Locate the cell with the specified text and output its [x, y] center coordinate. 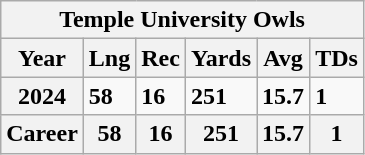
2024 [42, 96]
Lng [109, 58]
Temple University Owls [182, 20]
Avg [284, 58]
Year [42, 58]
Career [42, 134]
Rec [161, 58]
Yards [220, 58]
TDs [337, 58]
